For the text-containing cell, return its midpoint in [x, y] coordinate format. 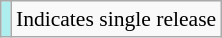
Indicates single release [116, 19]
